Detect which cell encompasses the target text, then output its [x, y] center coordinate. 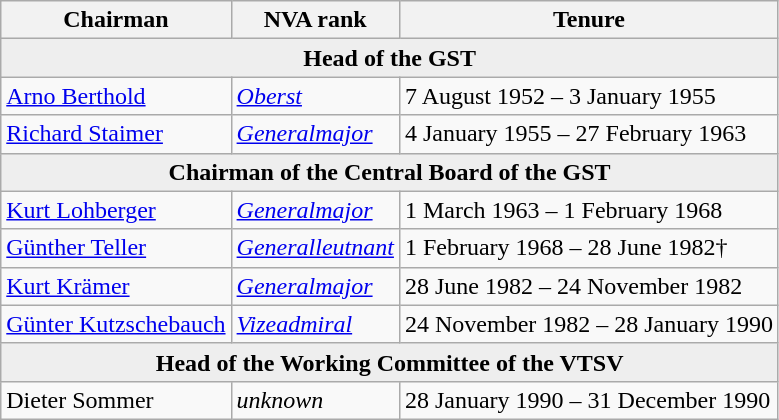
Kurt Krämer [116, 286]
Tenure [588, 20]
Head of the Working Committee of the VTSV [390, 362]
28 January 1990 – 31 December 1990 [588, 400]
Oberst [315, 96]
Kurt Lohberger [116, 210]
Günther Teller [116, 248]
Richard Staimer [116, 134]
1 March 1963 – 1 February 1968 [588, 210]
Vizeadmiral [315, 324]
24 November 1982 – 28 January 1990 [588, 324]
4 January 1955 – 27 February 1963 [588, 134]
Günter Kutzschebauch [116, 324]
Dieter Sommer [116, 400]
unknown [315, 400]
Generalleutnant [315, 248]
Chairman of the Central Board of the GST [390, 172]
28 June 1982 – 24 November 1982 [588, 286]
Chairman [116, 20]
1 February 1968 – 28 June 1982† [588, 248]
7 August 1952 – 3 January 1955 [588, 96]
Arno Berthold [116, 96]
NVA rank [315, 20]
Head of the GST [390, 58]
